From the cell containing the given text, extract its center point as (x, y) coordinate. 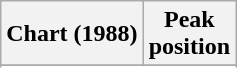
Chart (1988) (72, 34)
Peakposition (189, 34)
